From the cell containing the given text, extract its center point as [X, Y] coordinate. 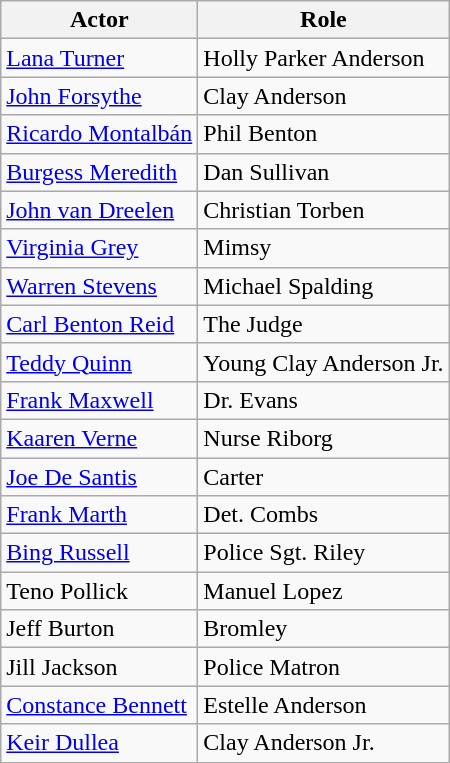
Young Clay Anderson Jr. [324, 362]
Constance Bennett [100, 705]
Clay Anderson Jr. [324, 743]
Ricardo Montalbán [100, 134]
Burgess Meredith [100, 172]
Jeff Burton [100, 629]
Clay Anderson [324, 96]
Christian Torben [324, 210]
Phil Benton [324, 134]
Estelle Anderson [324, 705]
Dan Sullivan [324, 172]
Keir Dullea [100, 743]
Jill Jackson [100, 667]
John Forsythe [100, 96]
Role [324, 20]
Police Matron [324, 667]
Michael Spalding [324, 286]
Warren Stevens [100, 286]
Manuel Lopez [324, 591]
Holly Parker Anderson [324, 58]
Carter [324, 477]
Teddy Quinn [100, 362]
John van Dreelen [100, 210]
Kaaren Verne [100, 438]
Frank Maxwell [100, 400]
Bing Russell [100, 553]
Teno Pollick [100, 591]
Actor [100, 20]
Joe De Santis [100, 477]
Virginia Grey [100, 248]
Det. Combs [324, 515]
Lana Turner [100, 58]
Nurse Riborg [324, 438]
Carl Benton Reid [100, 324]
Police Sgt. Riley [324, 553]
Dr. Evans [324, 400]
Mimsy [324, 248]
Frank Marth [100, 515]
The Judge [324, 324]
Bromley [324, 629]
